For the text-containing cell, return its midpoint in (x, y) coordinate format. 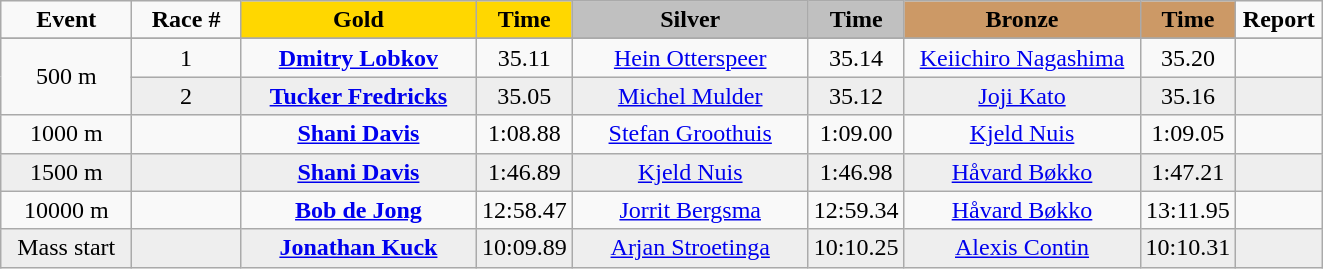
Keiichiro Nagashima (1022, 58)
Report (1279, 20)
Gold (358, 20)
1500 m (66, 172)
Jonathan Kuck (358, 248)
1:46.89 (524, 172)
Bronze (1022, 20)
Jorrit Bergsma (690, 210)
10:10.31 (1188, 248)
35.16 (1188, 96)
2 (186, 96)
Silver (690, 20)
1:47.21 (1188, 172)
Tucker Fredricks (358, 96)
10000 m (66, 210)
1:09.00 (856, 134)
Joji Kato (1022, 96)
Arjan Stroetinga (690, 248)
1:09.05 (1188, 134)
10:09.89 (524, 248)
35.14 (856, 58)
1000 m (66, 134)
Alexis Contin (1022, 248)
500 m (66, 77)
Bob de Jong (358, 210)
Dmitry Lobkov (358, 58)
1 (186, 58)
35.12 (856, 96)
Stefan Groothuis (690, 134)
1:46.98 (856, 172)
12:59.34 (856, 210)
Mass start (66, 248)
Michel Mulder (690, 96)
35.20 (1188, 58)
35.11 (524, 58)
10:10.25 (856, 248)
13:11.95 (1188, 210)
Hein Otterspeer (690, 58)
12:58.47 (524, 210)
Event (66, 20)
35.05 (524, 96)
Race # (186, 20)
1:08.88 (524, 134)
